Return [x, y] of the center of cell containing provided text 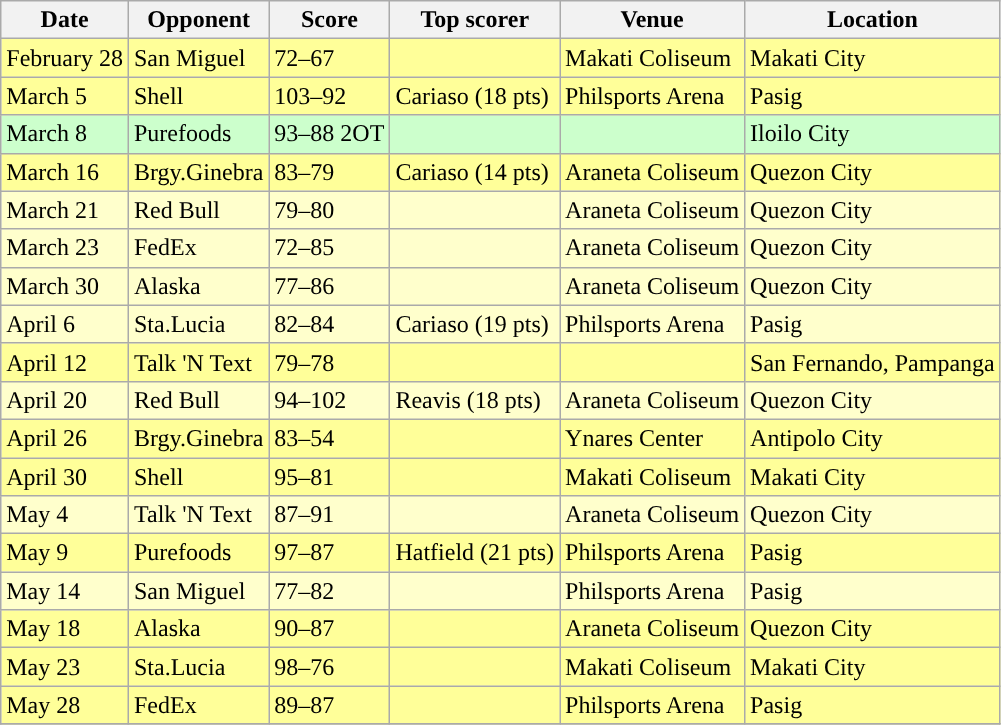
97–87 [330, 553]
March 23 [65, 248]
March 5 [65, 96]
May 18 [65, 629]
May 14 [65, 591]
90–87 [330, 629]
83–54 [330, 438]
March 21 [65, 210]
April 12 [65, 362]
Cariaso (14 pts) [475, 172]
Iloilo City [873, 134]
72–67 [330, 58]
May 9 [65, 553]
Cariaso (18 pts) [475, 96]
83–79 [330, 172]
79–80 [330, 210]
89–87 [330, 705]
79–78 [330, 362]
95–81 [330, 477]
Cariaso (19 pts) [475, 324]
April 20 [65, 400]
93–88 2OT [330, 134]
May 23 [65, 667]
March 16 [65, 172]
Score [330, 20]
72–85 [330, 248]
Venue [652, 20]
87–91 [330, 515]
Location [873, 20]
77–82 [330, 591]
Ynares Center [652, 438]
Antipolo City [873, 438]
March 30 [65, 286]
Opponent [198, 20]
April 26 [65, 438]
82–84 [330, 324]
April 6 [65, 324]
February 28 [65, 58]
94–102 [330, 400]
98–76 [330, 667]
San Fernando, Pampanga [873, 362]
Hatfield (21 pts) [475, 553]
103–92 [330, 96]
April 30 [65, 477]
March 8 [65, 134]
Top scorer [475, 20]
May 4 [65, 515]
Reavis (18 pts) [475, 400]
77–86 [330, 286]
May 28 [65, 705]
Date [65, 20]
